Output the [X, Y] coordinate of the center of the cell containing the given text.  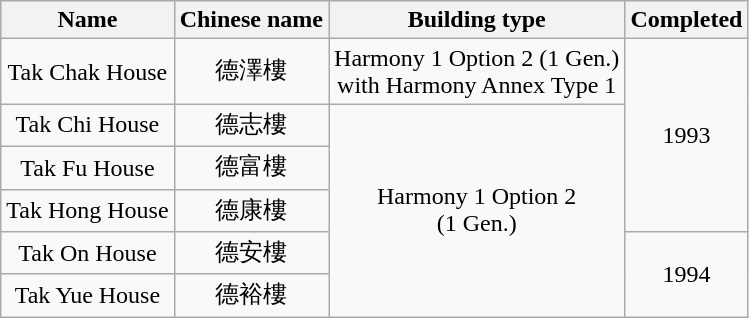
Harmony 1 Option 2(1 Gen.) [477, 210]
Chinese name [251, 20]
德富樓 [251, 168]
Tak Chi House [88, 126]
德裕樓 [251, 296]
Tak Chak House [88, 72]
1993 [686, 136]
Completed [686, 20]
德志樓 [251, 126]
Name [88, 20]
Tak Fu House [88, 168]
德澤樓 [251, 72]
Tak Hong House [88, 210]
Tak On House [88, 254]
德安樓 [251, 254]
德康樓 [251, 210]
1994 [686, 274]
Tak Yue House [88, 296]
Building type [477, 20]
Harmony 1 Option 2 (1 Gen.)with Harmony Annex Type 1 [477, 72]
